Identify which cell holds the provided text, then report its (X, Y) central coordinate. 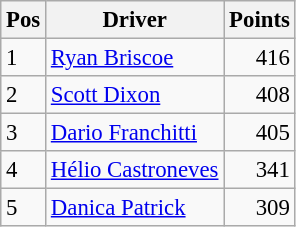
405 (260, 133)
Scott Dixon (135, 95)
341 (260, 170)
408 (260, 95)
Pos (24, 20)
Driver (135, 20)
Ryan Briscoe (135, 58)
2 (24, 95)
1 (24, 58)
416 (260, 58)
3 (24, 133)
Dario Franchitti (135, 133)
309 (260, 208)
5 (24, 208)
4 (24, 170)
Points (260, 20)
Hélio Castroneves (135, 170)
Danica Patrick (135, 208)
